Return the (X, Y) coordinate for the center point of the cell that contains the specified text.  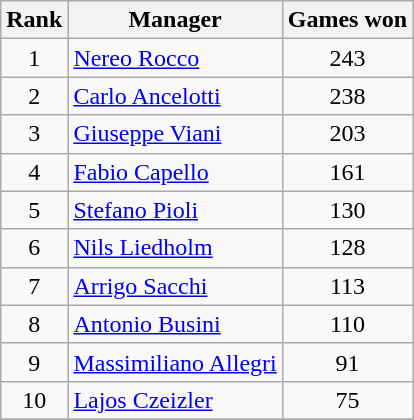
1 (34, 58)
Rank (34, 20)
8 (34, 324)
Nils Liedholm (175, 248)
6 (34, 248)
243 (347, 58)
Antonio Busini (175, 324)
5 (34, 210)
3 (34, 134)
113 (347, 286)
9 (34, 362)
128 (347, 248)
130 (347, 210)
Giuseppe Viani (175, 134)
Lajos Czeizler (175, 400)
10 (34, 400)
Carlo Ancelotti (175, 96)
Nereo Rocco (175, 58)
Games won (347, 20)
75 (347, 400)
Manager (175, 20)
Stefano Pioli (175, 210)
2 (34, 96)
203 (347, 134)
110 (347, 324)
161 (347, 172)
Fabio Capello (175, 172)
Arrigo Sacchi (175, 286)
91 (347, 362)
238 (347, 96)
7 (34, 286)
Massimiliano Allegri (175, 362)
4 (34, 172)
